For the text-containing cell, return its midpoint in [x, y] coordinate format. 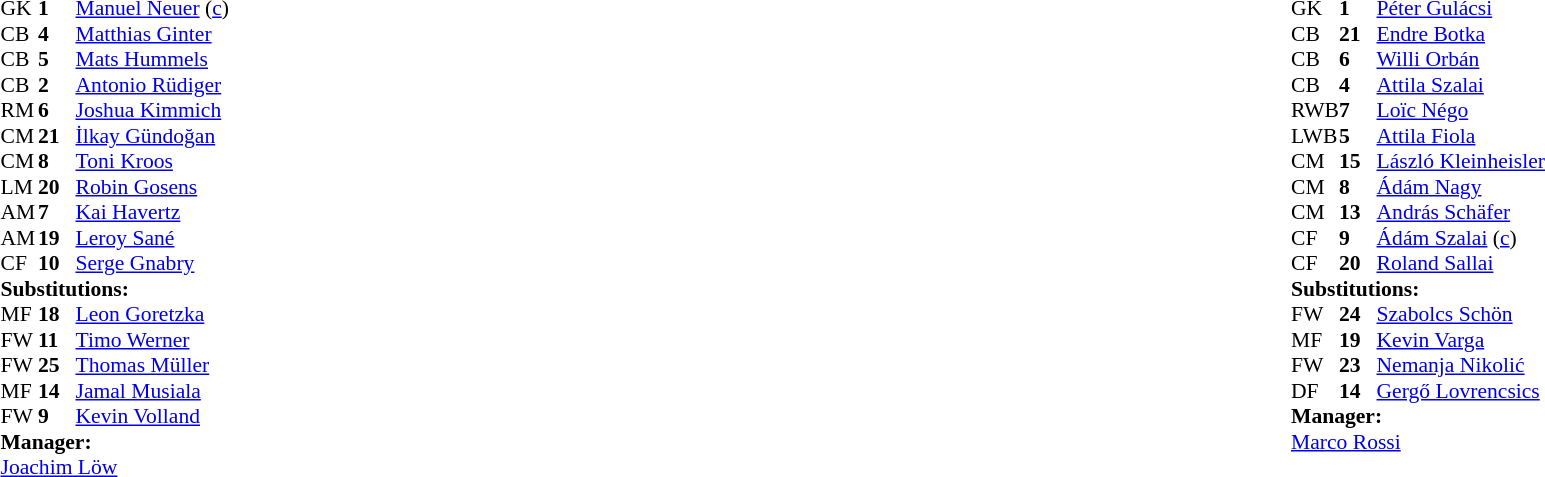
Kai Havertz [152, 213]
Leroy Sané [152, 238]
Loïc Négo [1461, 111]
LWB [1315, 136]
Ádám Nagy [1461, 187]
DF [1315, 391]
RWB [1315, 111]
Willi Orbán [1461, 59]
Timo Werner [152, 340]
Attila Fiola [1461, 136]
Antonio Rüdiger [152, 85]
13 [1358, 213]
2 [57, 85]
Gergő Lovrencsics [1461, 391]
Robin Gosens [152, 187]
András Schäfer [1461, 213]
Endre Botka [1461, 34]
RM [19, 111]
Jamal Musiala [152, 391]
Nemanja Nikolić [1461, 365]
Ádám Szalai (c) [1461, 238]
Attila Szalai [1461, 85]
LM [19, 187]
İlkay Gündoğan [152, 136]
18 [57, 315]
11 [57, 340]
24 [1358, 315]
Thomas Müller [152, 365]
Leon Goretzka [152, 315]
25 [57, 365]
Szabolcs Schön [1461, 315]
Kevin Volland [152, 417]
László Kleinheisler [1461, 161]
Kevin Varga [1461, 340]
Serge Gnabry [152, 263]
Marco Rossi [1418, 442]
Mats Hummels [152, 59]
Toni Kroos [152, 161]
23 [1358, 365]
10 [57, 263]
15 [1358, 161]
Joshua Kimmich [152, 111]
Roland Sallai [1461, 263]
Matthias Ginter [152, 34]
